Pinpoint the cell where the given text exists, returning its (X, Y) midpoint coordinate. 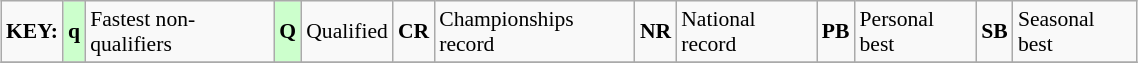
q (74, 32)
SB (994, 32)
Seasonal best (1075, 32)
Championships record (534, 32)
KEY: (32, 32)
Fastest non-qualifiers (180, 32)
Qualified (347, 32)
NR (656, 32)
Q (288, 32)
CR (414, 32)
Personal best (916, 32)
PB (836, 32)
National record (746, 32)
